Extract the [X, Y] coordinate from the center of the cell holding the provided text.  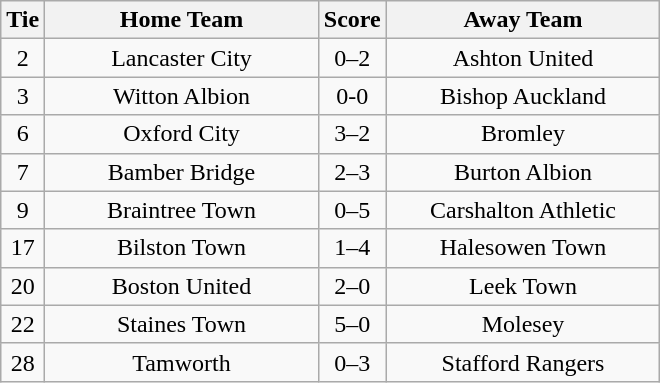
Bamber Bridge [182, 172]
Stafford Rangers [523, 362]
0–2 [352, 58]
Ashton United [523, 58]
Carshalton Athletic [523, 210]
3–2 [352, 134]
Boston United [182, 286]
Tamworth [182, 362]
1–4 [352, 248]
Leek Town [523, 286]
Bilston Town [182, 248]
9 [23, 210]
Bromley [523, 134]
Away Team [523, 20]
Braintree Town [182, 210]
20 [23, 286]
2 [23, 58]
Staines Town [182, 324]
Oxford City [182, 134]
0–5 [352, 210]
Tie [23, 20]
Burton Albion [523, 172]
28 [23, 362]
Lancaster City [182, 58]
Halesowen Town [523, 248]
2–3 [352, 172]
Witton Albion [182, 96]
7 [23, 172]
Bishop Auckland [523, 96]
0-0 [352, 96]
0–3 [352, 362]
22 [23, 324]
3 [23, 96]
5–0 [352, 324]
Home Team [182, 20]
2–0 [352, 286]
6 [23, 134]
17 [23, 248]
Molesey [523, 324]
Score [352, 20]
